Pinpoint the cell where the given text exists, returning its [x, y] midpoint coordinate. 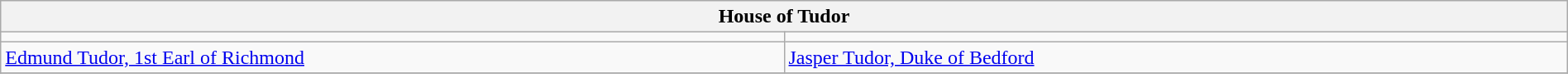
House of Tudor [784, 17]
Edmund Tudor, 1st Earl of Richmond [392, 57]
Jasper Tudor, Duke of Bedford [1176, 57]
